Pinpoint the cell where the given text exists, returning its [X, Y] midpoint coordinate. 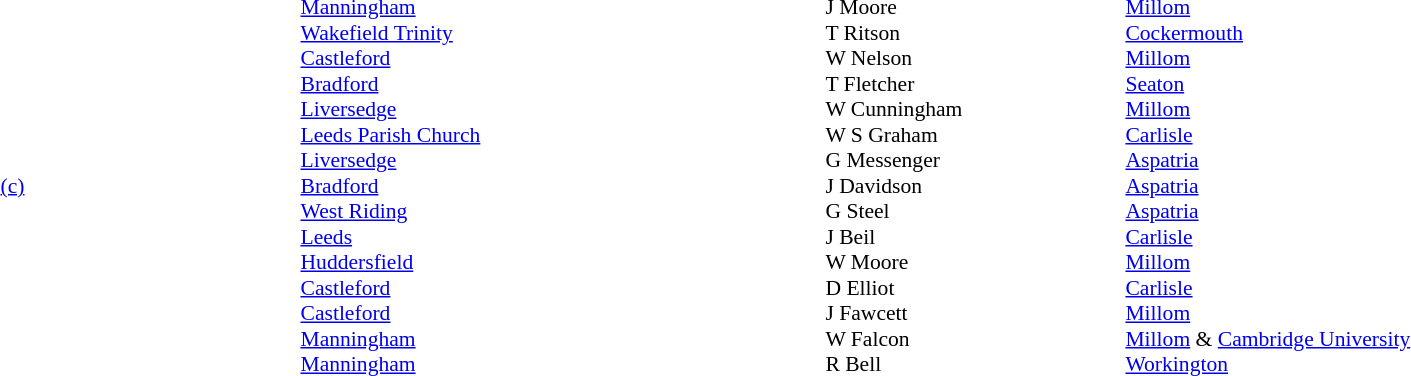
W Cunningham [975, 109]
T Ritson [975, 33]
Cockermouth [1268, 33]
Leeds [390, 237]
Huddersfield [390, 263]
W Nelson [975, 59]
Leeds Parish Church [390, 135]
Seaton [1268, 84]
West Riding [390, 211]
T Fletcher [975, 84]
Wakefield Trinity [390, 33]
W Falcon [975, 339]
Millom & Cambridge University [1268, 339]
(c) [150, 186]
J Fawcett [975, 313]
W Moore [975, 263]
D Elliot [975, 288]
W S Graham [975, 135]
G Messenger [975, 161]
Manningham [390, 339]
J Beil [975, 237]
G Steel [975, 211]
J Davidson [975, 186]
